Detect which cell encompasses the target text, then output its [x, y] center coordinate. 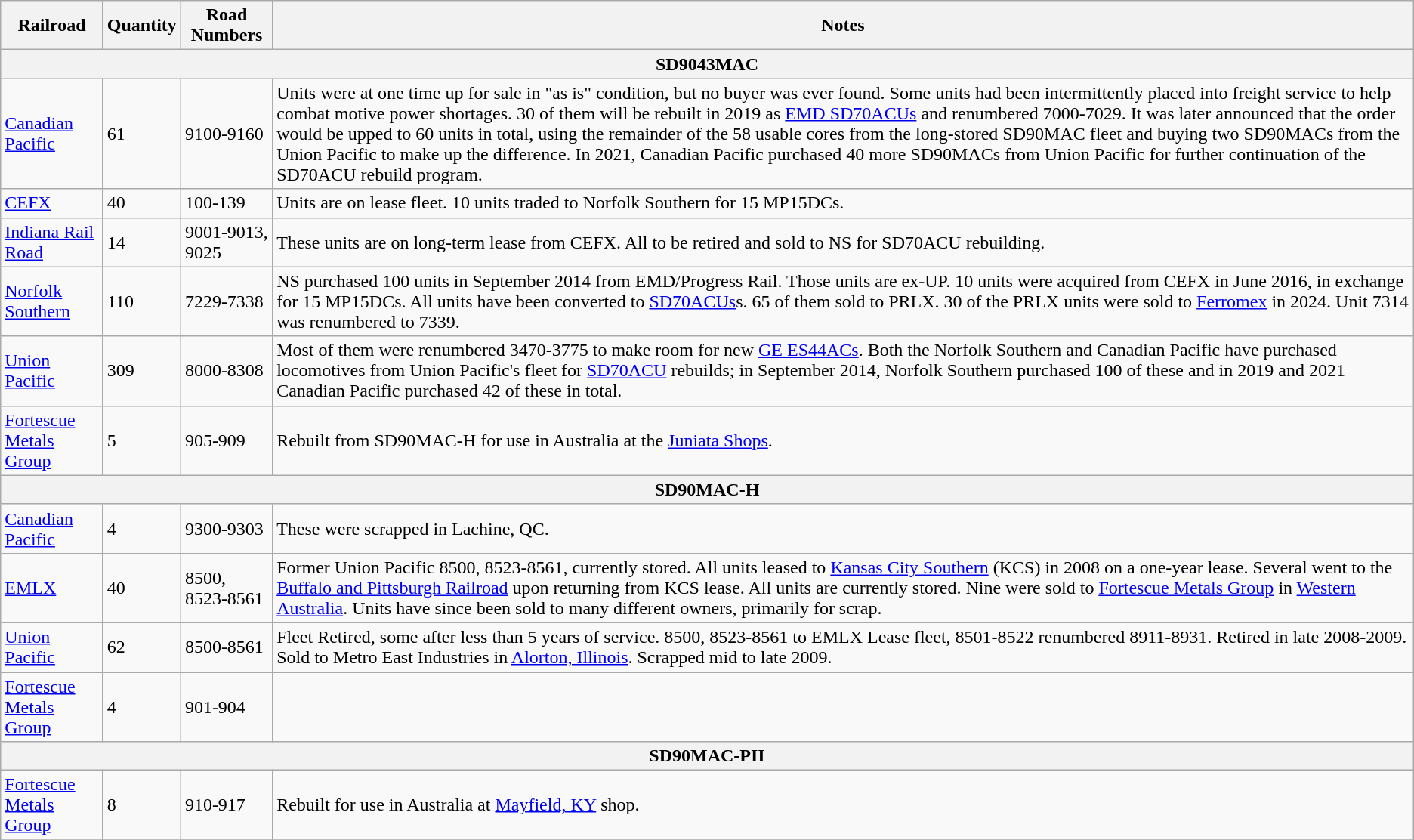
8000-8308 [227, 371]
61 [142, 134]
9001-9013, 9025 [227, 242]
901-904 [227, 707]
5 [142, 440]
910-917 [227, 805]
100-139 [227, 203]
SD9043MAC [707, 64]
110 [142, 301]
9100-9160 [227, 134]
Rebuilt for use in Australia at Mayfield, KY shop. [843, 805]
CEFX [52, 203]
These units are on long-term lease from CEFX. All to be retired and sold to NS for SD70ACU rebuilding. [843, 242]
SD90MAC-PII [707, 756]
8500, 8523-8561 [227, 588]
Railroad [52, 26]
14 [142, 242]
905-909 [227, 440]
Rebuilt from SD90MAC-H for use in Australia at the Juniata Shops. [843, 440]
Norfolk Southern [52, 301]
8500-8561 [227, 647]
7229-7338 [227, 301]
SD90MAC-H [707, 489]
EMLX [52, 588]
Road Numbers [227, 26]
Notes [843, 26]
Units are on lease fleet. 10 units traded to Norfolk Southern for 15 MP15DCs. [843, 203]
62 [142, 647]
These were scrapped in Lachine, QC. [843, 529]
Indiana Rail Road [52, 242]
8 [142, 805]
Quantity [142, 26]
309 [142, 371]
9300-9303 [227, 529]
